Identify which cell holds the provided text, then report its (X, Y) central coordinate. 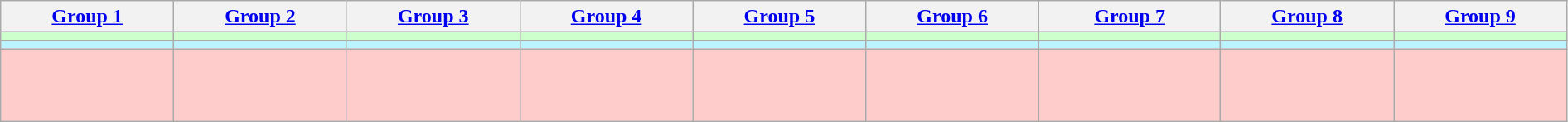
Group 2 (260, 17)
Group 1 (88, 17)
Group 8 (1308, 17)
Group 9 (1480, 17)
Group 7 (1130, 17)
Group 4 (607, 17)
Group 3 (433, 17)
Group 5 (779, 17)
Group 6 (953, 17)
